Determine the [X, Y] coordinate at the center of the cell enclosing the given text.  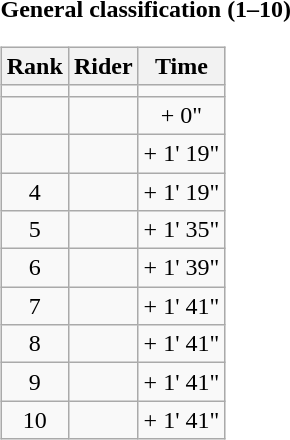
Rank [34, 66]
+ 0" [182, 115]
10 [34, 420]
+ 1' 39" [182, 268]
Time [182, 66]
4 [34, 191]
5 [34, 230]
8 [34, 344]
7 [34, 306]
+ 1' 35" [182, 230]
Rider [103, 66]
9 [34, 382]
6 [34, 268]
